Scan for the cell matching the given text and deliver its (x, y) coordinate at center. 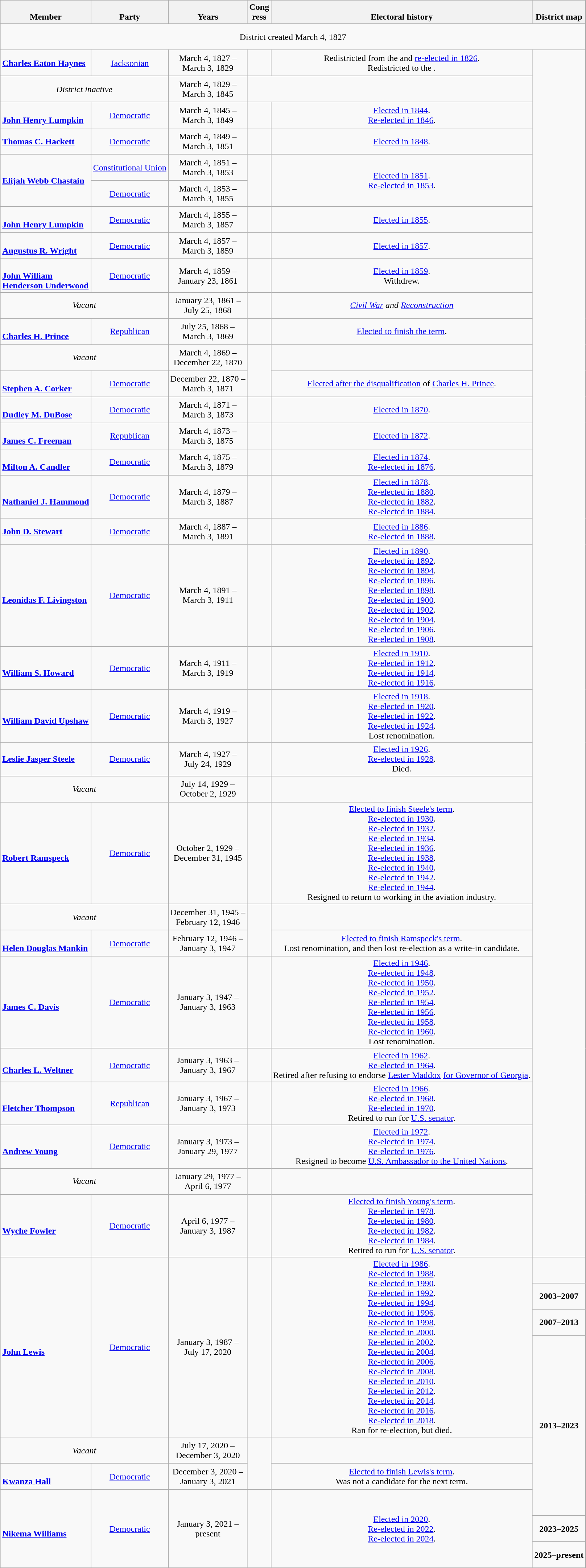
Elijah Webb Chastain (46, 181)
Elected in 1855. (402, 220)
Charles L. Weltner (46, 1065)
March 4, 1911 –March 3, 1919 (208, 668)
Elected in 1972.Re-elected in 1974.Re-elected in 1976.Resigned to become U.S. Ambassador to the United Nations. (402, 1146)
Electoral history (402, 12)
April 6, 1977 –January 3, 1987 (208, 1225)
Elected to finish Lewis's term.Was not a candidate for the next term. (402, 1477)
Charles Eaton Haynes (46, 63)
Leslie Jasper Steele (46, 759)
Elected in 2020.Re-elected in 2022.Re-elected in 2024. (402, 1529)
William David Upshaw (46, 716)
Andrew Young (46, 1146)
Elected in 1966.Re-elected in 1968.Re-elected in 1970.Retired to run for U.S. senator. (402, 1103)
December 3, 2020 –January 3, 2021 (208, 1477)
Elected to finish Young's term.Re-elected in 1978.Re-elected in 1980.Re-elected in 1982.Re-elected in 1984.Retired to run for U.S. senator. (402, 1225)
January 3, 1973 –January 29, 1977 (208, 1146)
January 29, 1977 –April 6, 1977 (208, 1181)
Elected in 1848. (402, 141)
Member (46, 12)
Congress (259, 12)
Elected in 1878.Re-elected in 1880.Re-elected in 1882.Re-elected in 1884. (402, 497)
Nathaniel J. Hammond (46, 497)
Elected in 1872. (402, 436)
2025–present (559, 1555)
March 4, 1879 –March 3, 1887 (208, 497)
2007–2013 (559, 1322)
March 4, 1887 –March 3, 1891 (208, 531)
Elected in 1857. (402, 246)
2003–2007 (559, 1296)
January 3, 1987 –July 17, 2020 (208, 1347)
William S. Howard (46, 668)
Leonidas F. Livingston (46, 596)
Elected in 1844.Re-elected in 1846. (402, 115)
District created March 4, 1827 (293, 37)
Robert Ramspeck (46, 853)
January 3, 1963 –January 3, 1967 (208, 1065)
July 25, 1868 –March 3, 1869 (208, 332)
March 4, 1851 –March 3, 1853 (208, 168)
January 3, 2021 –present (208, 1529)
Fletcher Thompson (46, 1103)
October 2, 1929 –December 31, 1945 (208, 853)
March 4, 1875 –March 3, 1879 (208, 462)
2013–2023 (559, 1425)
March 4, 1827 –March 3, 1829 (208, 63)
Elected to finish the term. (402, 332)
Redistricted from the and re-elected in 1826.Redistricted to the . (402, 63)
Civil War and Reconstruction (402, 305)
Elected in 1874.Re-elected in 1876. (402, 462)
Nikema Williams (46, 1529)
Stephen A. Corker (46, 384)
December 31, 1945 –February 12, 1946 (208, 917)
March 4, 1891 –March 3, 1911 (208, 596)
March 4, 1869 –December 22, 1870 (208, 358)
John Lewis (46, 1347)
February 12, 1946 –January 3, 1947 (208, 943)
January 23, 1861 –July 25, 1868 (208, 305)
Kwanza Hall (46, 1477)
July 14, 1929 –October 2, 1929 (208, 789)
Jacksonian (130, 63)
Helen Douglas Mankin (46, 943)
Elected in 1910.Re-elected in 1912.Re-elected in 1914.Re-elected in 1916. (402, 668)
James C. Davis (46, 1002)
March 4, 1873 –March 3, 1875 (208, 436)
March 4, 1871 –March 3, 1873 (208, 410)
Elected in 1870. (402, 410)
Augustus R. Wright (46, 246)
James C. Freeman (46, 436)
John D. Stewart (46, 531)
John William Henderson Underwood (46, 276)
March 4, 1927 –July 24, 1929 (208, 759)
Years (208, 12)
March 4, 1855 –March 3, 1857 (208, 220)
District inactive (84, 89)
District map (559, 12)
March 4, 1859 –January 23, 1861 (208, 276)
Milton A. Candler (46, 462)
Elected in 1851.Re-elected in 1853. (402, 181)
March 4, 1849 –March 3, 1851 (208, 141)
March 4, 1919 –March 3, 1927 (208, 716)
July 17, 2020 –December 3, 2020 (208, 1450)
2023–2025 (559, 1529)
March 4, 1857 –March 3, 1859 (208, 246)
Party (130, 12)
March 4, 1845 –March 3, 1849 (208, 115)
Elected in 1886.Re-elected in 1888. (402, 531)
January 3, 1967 –January 3, 1973 (208, 1103)
December 22, 1870 –March 3, 1871 (208, 384)
Dudley M. DuBose (46, 410)
Wyche Fowler (46, 1225)
Constitutional Union (130, 168)
Elected in 1962.Re-elected in 1964.Retired after refusing to endorse Lester Maddox for Governor of Georgia. (402, 1065)
Thomas C. Hackett (46, 141)
January 3, 1947 –January 3, 1963 (208, 1002)
Elected in 1918.Re-elected in 1920.Re-elected in 1922.Re-elected in 1924.Lost renomination. (402, 716)
Elected in 1859.Withdrew. (402, 276)
Charles H. Prince (46, 332)
Elected in 1926.Re-elected in 1928.Died. (402, 759)
March 4, 1853 –March 3, 1855 (208, 194)
Elected to finish Ramspeck's term.Lost renomination, and then lost re-election as a write-in candidate. (402, 943)
Elected after the disqualification of Charles H. Prince. (402, 384)
March 4, 1829 –March 3, 1845 (208, 89)
